Scan for the cell matching the given text and deliver its [X, Y] coordinate at center. 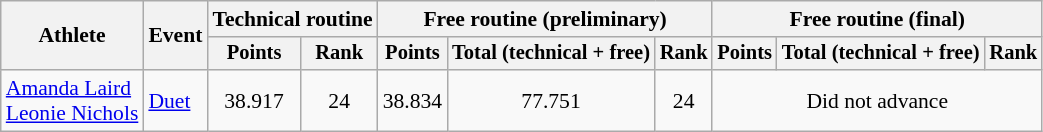
Duet [175, 100]
Athlete [72, 36]
Free routine (final) [877, 19]
38.917 [254, 100]
Technical routine [292, 19]
Free routine (preliminary) [546, 19]
38.834 [412, 100]
77.751 [551, 100]
Event [175, 36]
Did not advance [877, 100]
Amanda LairdLeonie Nichols [72, 100]
